From the cell containing the given text, extract its center point as [x, y] coordinate. 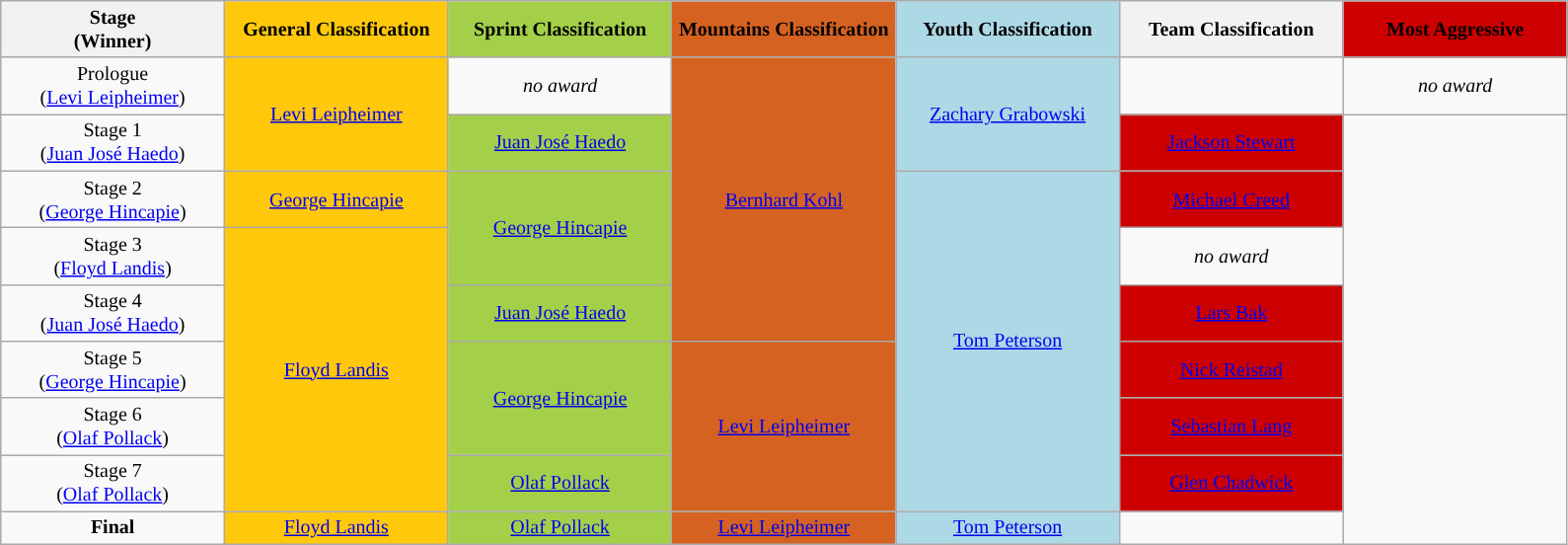
Prologue(Levi Leipheimer) [112, 87]
Stage 7(Olaf Pollack) [112, 484]
Bernhard Kohl [784, 199]
Team Classification [1232, 30]
Mountains Classification [784, 30]
Nick Reistad [1232, 369]
Jackson Stewart [1232, 142]
Stage 6(Olaf Pollack) [112, 427]
Michael Creed [1232, 199]
Stage 5(George Hincapie) [112, 369]
Youth Classification [1008, 30]
Zachary Grabowski [1008, 115]
Sebastian Lang [1232, 427]
Stage 2(George Hincapie) [112, 199]
Stage(Winner) [112, 30]
Final [112, 527]
Sprint Classification [560, 30]
General Classification [336, 30]
Lars Bak [1232, 312]
Stage 3(Floyd Landis) [112, 257]
Glen Chadwick [1232, 484]
Stage 4(Juan José Haedo) [112, 312]
Stage 1(Juan José Haedo) [112, 142]
Most Aggressive [1455, 30]
